Extract the (x, y) coordinate from the center of the cell holding the provided text.  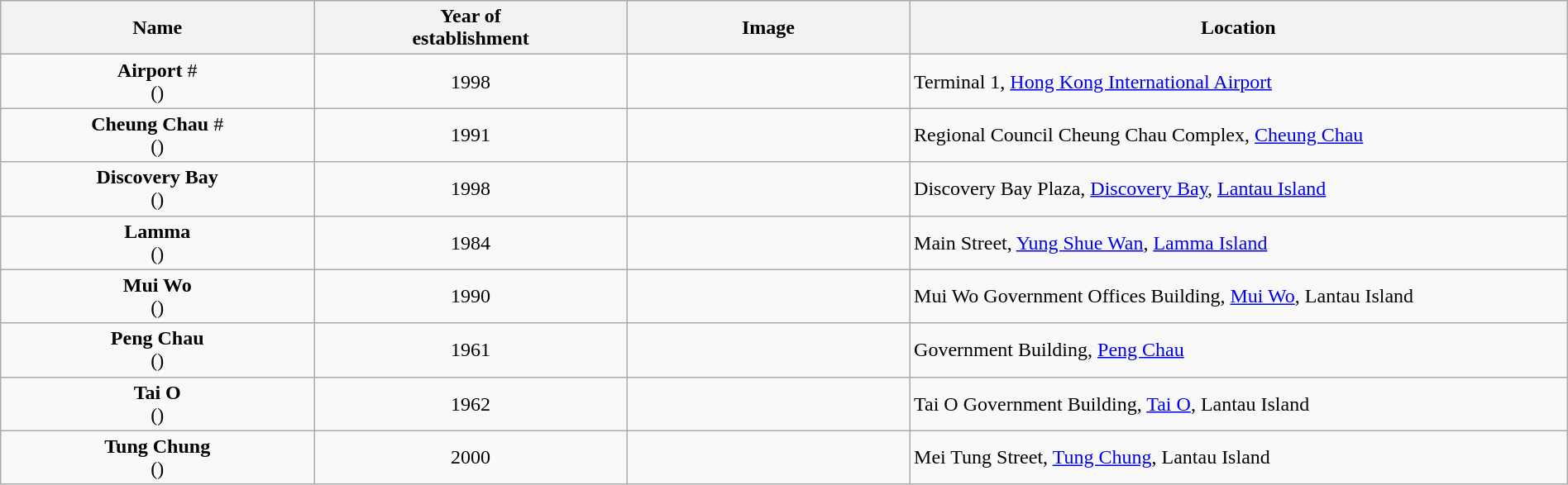
Tai O() (157, 403)
1984 (471, 243)
Government Building, Peng Chau (1239, 350)
Terminal 1, Hong Kong International Airport (1239, 81)
2000 (471, 458)
Tai O Government Building, Tai O, Lantau Island (1239, 403)
1961 (471, 350)
Name (157, 28)
Airport #() (157, 81)
Cheung Chau #() (157, 136)
1991 (471, 136)
Discovery Bay() (157, 188)
Tung Chung() (157, 458)
Image (769, 28)
1962 (471, 403)
Mei Tung Street, Tung Chung, Lantau Island (1239, 458)
Regional Council Cheung Chau Complex, Cheung Chau (1239, 136)
Peng Chau() (157, 350)
Lamma() (157, 243)
1990 (471, 296)
Mui Wo() (157, 296)
Discovery Bay Plaza, Discovery Bay, Lantau Island (1239, 188)
Year ofestablishment (471, 28)
Location (1239, 28)
Mui Wo Government Offices Building, Mui Wo, Lantau Island (1239, 296)
Main Street, Yung Shue Wan, Lamma Island (1239, 243)
